Output the [X, Y] coordinate of the center of the cell containing the given text.  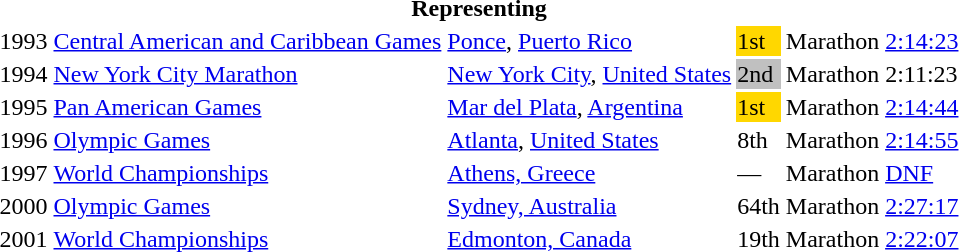
Sydney, Australia [590, 206]
World Championships [248, 173]
64th [759, 206]
Ponce, Puerto Rico [590, 41]
Atlanta, United States [590, 140]
Athens, Greece [590, 173]
8th [759, 140]
— [759, 173]
New York City, United States [590, 74]
Mar del Plata, Argentina [590, 107]
New York City Marathon [248, 74]
Pan American Games [248, 107]
2nd [759, 74]
Central American and Caribbean Games [248, 41]
